From the cell containing the given text, extract its center point as [x, y] coordinate. 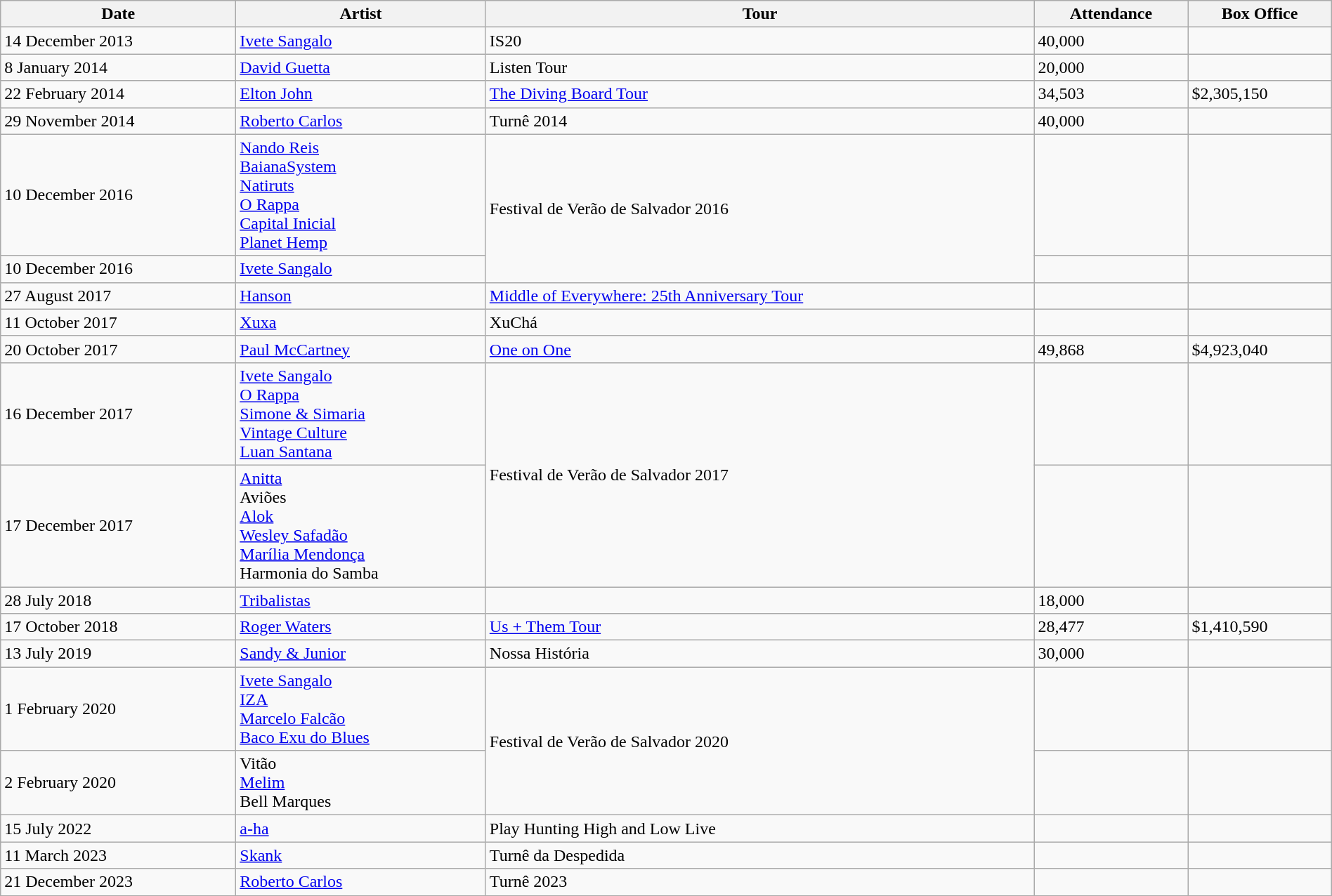
8 January 2014 [118, 67]
Box Office [1260, 14]
11 October 2017 [118, 322]
Elton John [361, 94]
Skank [361, 855]
1 February 2020 [118, 709]
Turnê 2014 [760, 121]
Turnê 2023 [760, 882]
21 December 2023 [118, 882]
Festival de Verão de Salvador 2016 [760, 208]
VitãoMelimBell Marques [361, 783]
28 July 2018 [118, 600]
2 February 2020 [118, 783]
Us + Them Tour [760, 627]
Listen Tour [760, 67]
David Guetta [361, 67]
29 November 2014 [118, 121]
14 December 2013 [118, 41]
Tribalistas [361, 600]
17 October 2018 [118, 627]
13 July 2019 [118, 654]
a-ha [361, 829]
AnittaAviõesAlokWesley SafadãoMarília MendonçaHarmonia do Samba [361, 525]
30,000 [1111, 654]
18,000 [1111, 600]
Date [118, 14]
15 July 2022 [118, 829]
Sandy & Junior [361, 654]
11 March 2023 [118, 855]
The Diving Board Tour [760, 94]
Middle of Everywhere: 25th Anniversary Tour [760, 296]
Artist [361, 14]
$1,410,590 [1260, 627]
XuChá [760, 322]
Hanson [361, 296]
34,503 [1111, 94]
Attendance [1111, 14]
28,477 [1111, 627]
Paul McCartney [361, 349]
17 December 2017 [118, 525]
Ivete SangaloO RappaSimone & SimariaVintage CultureLuan Santana [361, 414]
Festival de Verão de Salvador 2017 [760, 475]
Roger Waters [361, 627]
Ivete SangaloIZAMarcelo FalcãoBaco Exu do Blues [361, 709]
20 October 2017 [118, 349]
One on One [760, 349]
$4,923,040 [1260, 349]
22 February 2014 [118, 94]
Festival de Verão de Salvador 2020 [760, 742]
49,868 [1111, 349]
Turnê da Despedida [760, 855]
16 December 2017 [118, 414]
Xuxa [361, 322]
Tour [760, 14]
Nando ReisBaianaSystemNatirutsO RappaCapital InicialPlanet Hemp [361, 195]
27 August 2017 [118, 296]
$2,305,150 [1260, 94]
20,000 [1111, 67]
Play Hunting High and Low Live [760, 829]
IS20 [760, 41]
Nossa História [760, 654]
